Return the (x, y) coordinate for the center point of the cell that contains the specified text.  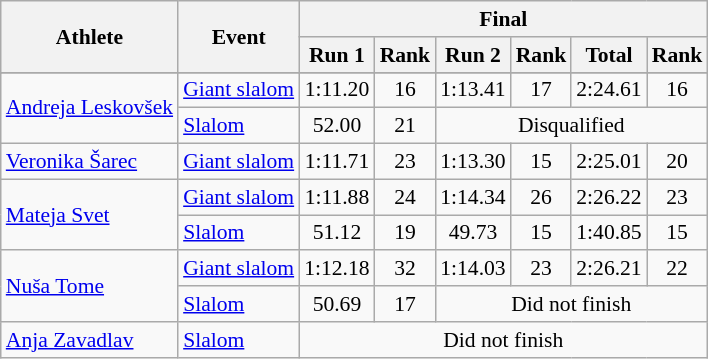
1:13.41 (472, 90)
Anja Zavadlav (90, 340)
1:11.88 (336, 197)
50.69 (336, 304)
1:14.34 (472, 197)
2:25.01 (608, 162)
32 (406, 269)
Nuša Tome (90, 286)
Event (238, 36)
49.73 (472, 233)
Total (608, 55)
52.00 (336, 126)
1:11.20 (336, 90)
1:14.03 (472, 269)
Andreja Leskovšek (90, 108)
Run 2 (472, 55)
Mateja Svet (90, 214)
2:26.22 (608, 197)
51.12 (336, 233)
24 (406, 197)
Veronika Šarec (90, 162)
Athlete (90, 36)
Disqualified (571, 126)
21 (406, 126)
2:24.61 (608, 90)
20 (678, 162)
Run 1 (336, 55)
26 (542, 197)
2:26.21 (608, 269)
1:40.85 (608, 233)
1:11.71 (336, 162)
1:12.18 (336, 269)
Final (503, 19)
19 (406, 233)
22 (678, 269)
1:13.30 (472, 162)
